Detect which cell encompasses the target text, then output its [X, Y] center coordinate. 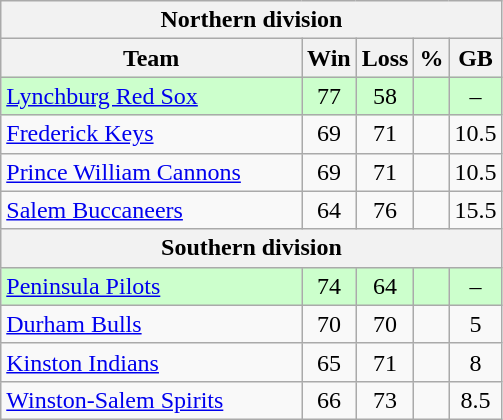
Peninsula Pilots [152, 286]
5 [476, 324]
% [432, 58]
GB [476, 58]
77 [330, 96]
8 [476, 362]
15.5 [476, 210]
Durham Bulls [152, 324]
Northern division [252, 20]
Win [330, 58]
Southern division [252, 248]
74 [330, 286]
65 [330, 362]
Frederick Keys [152, 134]
8.5 [476, 400]
76 [385, 210]
Kinston Indians [152, 362]
Salem Buccaneers [152, 210]
58 [385, 96]
Prince William Cannons [152, 172]
Loss [385, 58]
66 [330, 400]
Lynchburg Red Sox [152, 96]
Winston-Salem Spirits [152, 400]
73 [385, 400]
Team [152, 58]
